Return (x, y) of the center of cell containing provided text 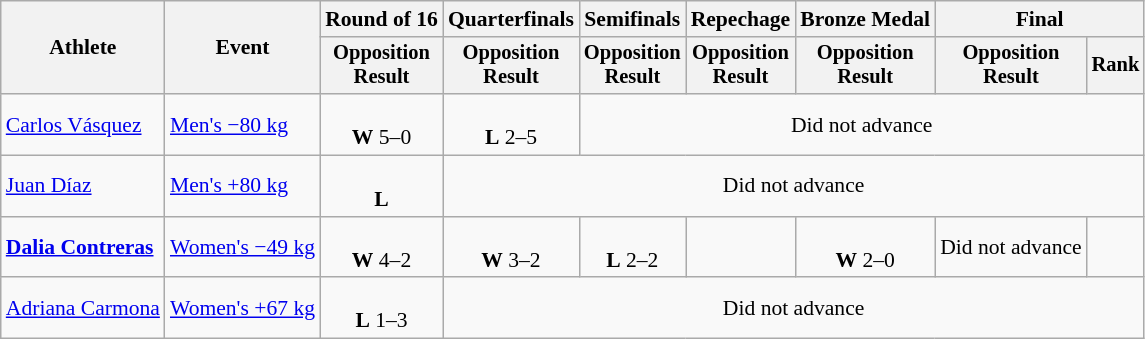
W 2–0 (865, 248)
Athlete (83, 48)
Men's +80 kg (242, 186)
W 3–2 (511, 248)
W 5–0 (382, 124)
Event (242, 48)
Dalia Contreras (83, 248)
Round of 16 (382, 19)
Women's −49 kg (242, 248)
Bronze Medal (865, 19)
Men's −80 kg (242, 124)
Final (1040, 19)
Adriana Carmona (83, 308)
W 4–2 (382, 248)
L 2–2 (632, 248)
L 2–5 (511, 124)
L 1–3 (382, 308)
Quarterfinals (511, 19)
Rank (1116, 66)
Carlos Vásquez (83, 124)
Repechage (741, 19)
L (382, 186)
Juan Díaz (83, 186)
Semifinals (632, 19)
Women's +67 kg (242, 308)
